Determine the (X, Y) coordinate at the center of the cell enclosing the given text.  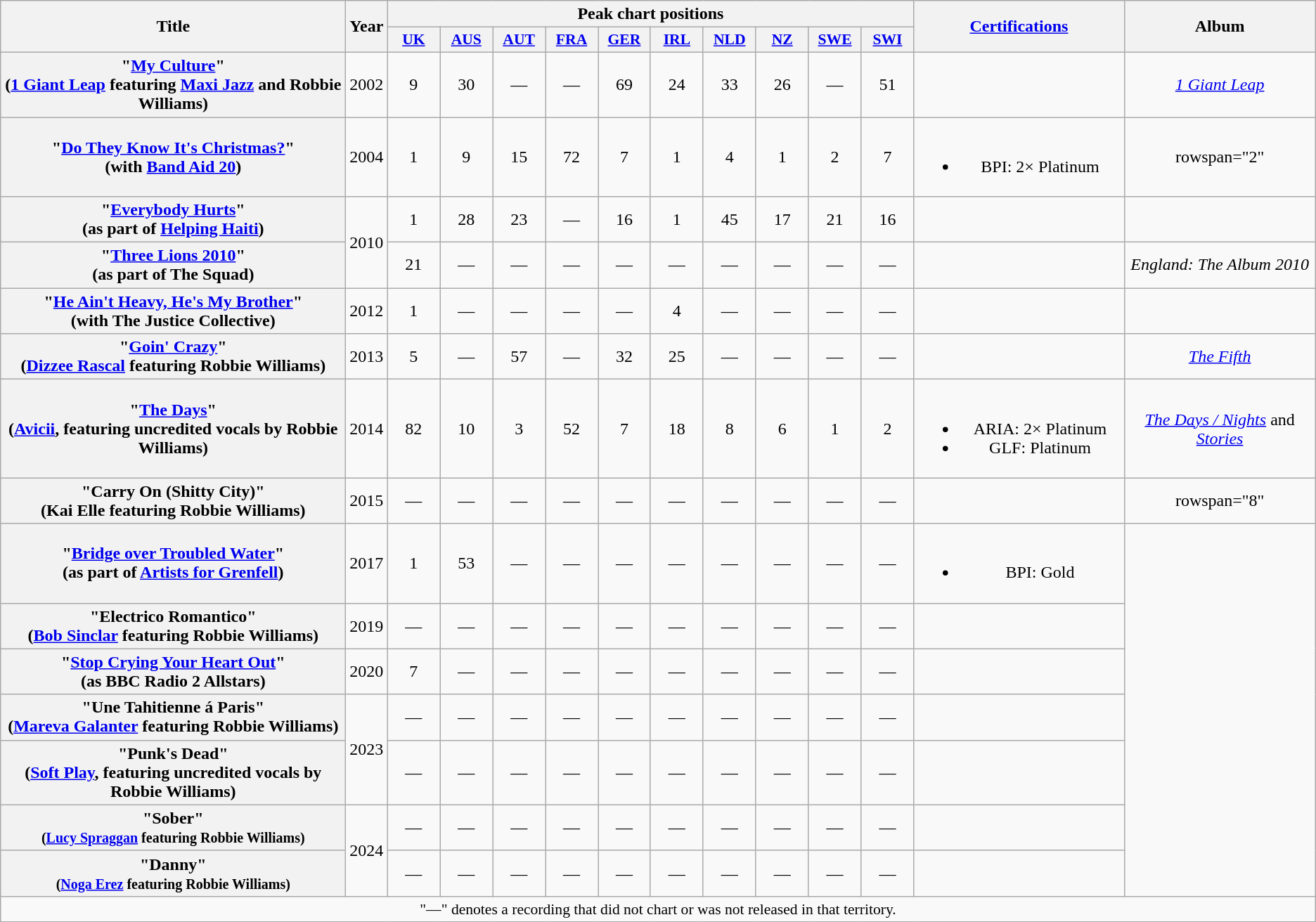
The Days / Nights and Stories (1220, 429)
18 (676, 429)
2024 (367, 850)
23 (519, 219)
AUS (467, 40)
"Punk's Dead"(Soft Play, featuring uncredited vocals by Robbie Williams) (173, 772)
2023 (367, 749)
2015 (367, 500)
52 (572, 429)
15 (519, 156)
The Fifth (1220, 357)
"The Days"(Avicii, featuring uncredited vocals by Robbie Williams) (173, 429)
"Carry On (Shitty City)"(Kai Elle featuring Robbie Williams) (173, 500)
"Three Lions 2010"(as part of The Squad) (173, 266)
2019 (367, 625)
69 (624, 84)
3 (519, 429)
72 (572, 156)
"Do They Know It's Christmas?"(with Band Aid 20) (173, 156)
ARIA: 2× PlatinumGLF: Platinum (1019, 429)
NLD (730, 40)
2002 (367, 84)
1 Giant Leap (1220, 84)
26 (782, 84)
53 (467, 564)
AUT (519, 40)
25 (676, 357)
33 (730, 84)
24 (676, 84)
BPI: Gold (1019, 564)
"Goin' Crazy"(Dizzee Rascal featuring Robbie Williams) (173, 357)
Year (367, 27)
"Sober"(Lucy Spraggan featuring Robbie Williams) (173, 828)
"My Culture"(1 Giant Leap featuring Maxi Jazz and Robbie Williams) (173, 84)
2014 (367, 429)
6 (782, 429)
51 (887, 84)
Peak chart positions (651, 14)
10 (467, 429)
"Une Tahitienne á Paris"(Mareva Galanter featuring Robbie Williams) (173, 717)
2013 (367, 357)
"Electrico Romantico"(Bob Sinclar featuring Robbie Williams) (173, 625)
rowspan="8" (1220, 500)
FRA (572, 40)
57 (519, 357)
17 (782, 219)
GER (624, 40)
5 (413, 357)
"Stop Crying Your Heart Out"(as BBC Radio 2 Allstars) (173, 672)
2012 (367, 311)
IRL (676, 40)
England: The Album 2010 (1220, 266)
"Danny"(Noga Erez featuring Robbie Williams) (173, 873)
32 (624, 357)
"Everybody Hurts"(as part of Helping Haiti) (173, 219)
45 (730, 219)
2004 (367, 156)
Album (1220, 27)
30 (467, 84)
"—" denotes a recording that did not chart or was not released in that territory. (658, 909)
BPI: 2× Platinum (1019, 156)
SWI (887, 40)
"Bridge over Troubled Water"(as part of Artists for Grenfell) (173, 564)
2017 (367, 564)
Title (173, 27)
2010 (367, 242)
SWE (835, 40)
UK (413, 40)
Certifications (1019, 27)
rowspan="2" (1220, 156)
NZ (782, 40)
8 (730, 429)
28 (467, 219)
82 (413, 429)
2020 (367, 672)
"He Ain't Heavy, He's My Brother"(with The Justice Collective) (173, 311)
